Locate the cell with the specified text and output its (X, Y) center coordinate. 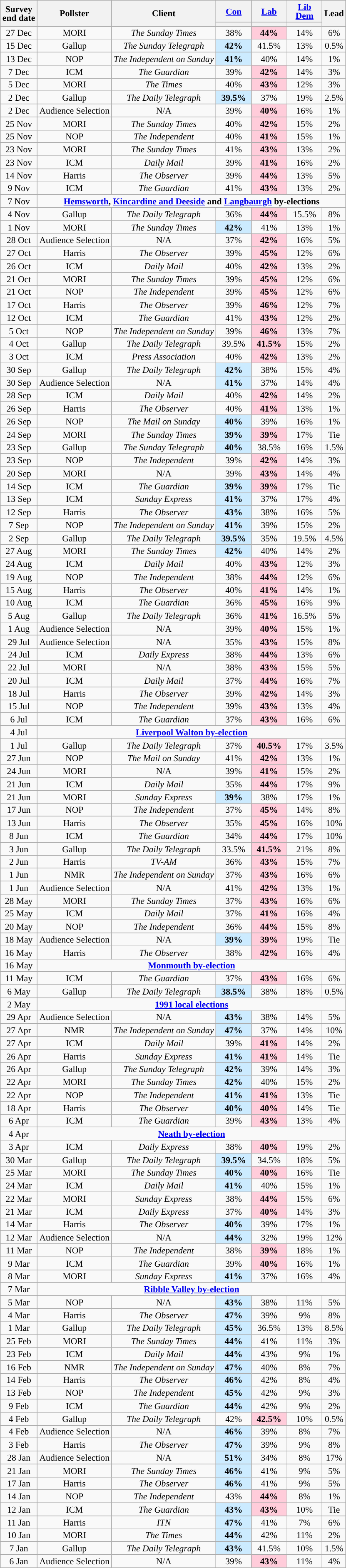
2 Jun (19, 861)
17 Jan (19, 1483)
6 Apr (19, 1121)
4.5% (334, 538)
12 Jan (19, 1510)
1 Jul (19, 745)
18 Jul (19, 693)
12 Oct (19, 318)
4 Nov (19, 214)
28 May (19, 901)
11 Jan (19, 1522)
51% (234, 1457)
Liverpool Walton by-election (192, 732)
TV-AM (164, 861)
13 Sep (19, 499)
29 Apr (19, 1017)
15 Dec (19, 46)
16.5% (305, 616)
8 Jun (19, 836)
5 Dec (19, 85)
4 Jul (19, 732)
13 Dec (19, 59)
2.5% (334, 97)
22 Mar (19, 1198)
32% (269, 1238)
7 Dec (19, 72)
23 Feb (19, 1354)
9 Mar (19, 1263)
2 May (19, 1005)
18 May (19, 940)
5 Aug (19, 616)
29 Jul (19, 642)
20 Sep (19, 474)
25 May (19, 914)
Hemsworth, Kincardine and Deeside and Langbaurgh by-elections (192, 201)
27 Aug (19, 551)
42.5% (269, 1419)
2 Sep (19, 538)
6 Jul (19, 719)
Neath by-election (192, 1134)
1 Nov (19, 227)
Client (164, 13)
22 Jul (19, 667)
10 Aug (19, 603)
6 Jan (19, 1561)
ITN (164, 1522)
Monmouth by-election (192, 965)
13 Jun (19, 823)
Pollster (74, 13)
30 Mar (19, 1159)
19 Aug (19, 577)
11 Mar (19, 1250)
Surveyend date (19, 13)
17 Oct (19, 305)
14 Sep (19, 486)
Press Association (164, 357)
14 Nov (19, 176)
13 Feb (19, 1393)
15 Jul (19, 707)
5 Oct (19, 330)
5 Mar (19, 1303)
24 Sep (19, 434)
24 Mar (19, 1186)
33.5% (234, 849)
10 Jan (19, 1536)
3 Feb (19, 1445)
15.5% (305, 214)
27 Jun (19, 758)
28 Oct (19, 240)
11 May (19, 979)
1 Aug (19, 628)
Lab (269, 11)
4 Apr (19, 1134)
27 Oct (19, 253)
28 Jan (19, 1457)
7 Jan (19, 1548)
Con (234, 11)
14 Mar (19, 1224)
20 Jul (19, 681)
16 Feb (19, 1367)
17 Jun (19, 810)
3.5% (334, 745)
3 Apr (19, 1147)
7 Nov (19, 201)
4 Mar (19, 1315)
36.5% (269, 1328)
6 May (19, 991)
19.5% (305, 538)
40.5% (269, 745)
4 Oct (19, 344)
21% (305, 849)
Lib Dem (305, 11)
27 Dec (19, 32)
34.5% (269, 1159)
26 Oct (19, 266)
15 Aug (19, 590)
3 Oct (19, 357)
12 Sep (19, 512)
1 Mar (19, 1328)
8 Mar (19, 1276)
1991 local elections (192, 1005)
12 Mar (19, 1238)
20 May (19, 926)
9 Nov (19, 188)
24 Jun (19, 772)
8.5% (334, 1328)
7 Mar (19, 1289)
Lead (334, 13)
14 Jan (19, 1496)
28 Sep (19, 395)
7 Sep (19, 525)
3 Jun (19, 849)
24 Aug (19, 564)
24 Jul (19, 654)
18 Apr (19, 1108)
21 Mar (19, 1212)
Ribble Valley by-election (192, 1289)
14 Feb (19, 1380)
9 Feb (19, 1406)
21 Jan (19, 1471)
25 Mar (19, 1173)
25 Feb (19, 1341)
